Identify which cell holds the provided text, then report its (x, y) central coordinate. 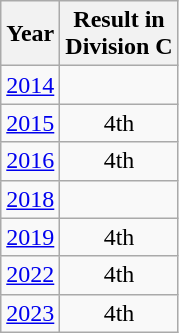
2015 (30, 123)
2023 (30, 313)
2014 (30, 85)
2019 (30, 237)
2016 (30, 161)
2018 (30, 199)
Result inDivision C (119, 34)
2022 (30, 275)
Year (30, 34)
